Locate the cell with the specified text and output its (x, y) center coordinate. 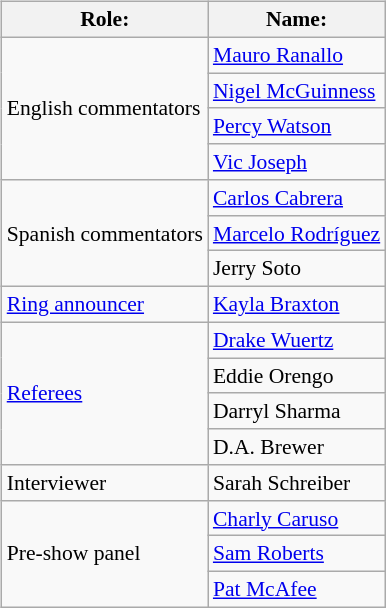
Sam Roberts (296, 554)
Pre-show panel (105, 554)
Charly Caruso (296, 518)
Referees (105, 393)
Sarah Schreiber (296, 483)
Name: (296, 20)
Vic Joseph (296, 162)
Ring announcer (105, 305)
Marcelo Rodríguez (296, 233)
Spanish commentators (105, 234)
Pat McAfee (296, 590)
Mauro Ranallo (296, 55)
Nigel McGuinness (296, 91)
Darryl Sharma (296, 411)
Drake Wuertz (296, 340)
D.A. Brewer (296, 447)
Percy Watson (296, 126)
English commentators (105, 108)
Eddie Orengo (296, 376)
Kayla Braxton (296, 305)
Jerry Soto (296, 269)
Interviewer (105, 483)
Carlos Cabrera (296, 198)
Role: (105, 20)
